From the cell containing the given text, extract its center point as [x, y] coordinate. 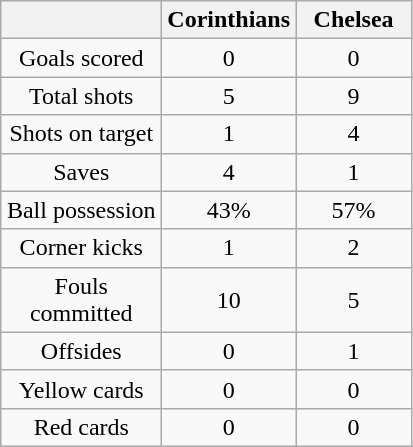
Shots on target [82, 134]
10 [229, 300]
Corner kicks [82, 248]
Ball possession [82, 210]
Offsides [82, 351]
2 [354, 248]
Corinthians [229, 20]
43% [229, 210]
Chelsea [354, 20]
Red cards [82, 427]
Fouls committed [82, 300]
Saves [82, 172]
Total shots [82, 96]
9 [354, 96]
57% [354, 210]
Goals scored [82, 58]
Yellow cards [82, 389]
